Search for the cell housing the specified text and yield its (x, y) center coordinate. 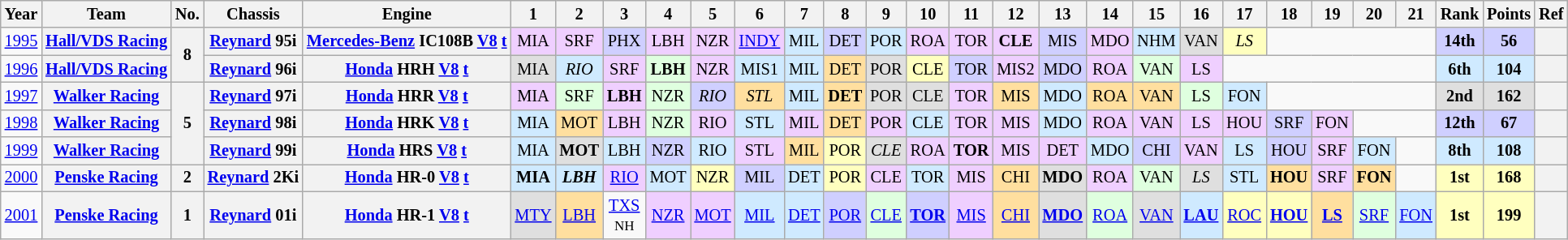
Chassis (253, 14)
Honda HRK V8 t (407, 123)
ROC (1244, 215)
MIS2 (1015, 69)
13 (1063, 14)
7 (803, 14)
8th (1459, 151)
Reynard 98i (253, 123)
11 (971, 14)
Reynard 96i (253, 69)
56 (1509, 41)
LAU (1201, 215)
1999 (21, 151)
Reynard 01i (253, 215)
Reynard 2Ki (253, 178)
Honda HRH V8 t (407, 69)
17 (1244, 14)
16 (1201, 14)
Ref (1551, 14)
2nd (1459, 96)
1996 (21, 69)
Reynard 97i (253, 96)
1998 (21, 123)
12 (1015, 14)
Honda HR-1 V8 t (407, 215)
PHX (625, 41)
INDY (760, 41)
6th (1459, 69)
162 (1509, 96)
Honda HR-0 V8 t (407, 178)
21 (1415, 14)
20 (1375, 14)
MIS1 (760, 69)
3 (625, 14)
199 (1509, 215)
No. (187, 14)
14 (1110, 14)
Honda HRR V8 t (407, 96)
Mercedes-Benz IC108B V8 t (407, 41)
14th (1459, 41)
1995 (21, 41)
10 (927, 14)
4 (669, 14)
Points (1509, 14)
2001 (21, 215)
NHM (1156, 41)
19 (1332, 14)
Team (106, 14)
168 (1509, 178)
15 (1156, 14)
Rank (1459, 14)
Reynard 99i (253, 151)
104 (1509, 69)
12th (1459, 123)
1997 (21, 96)
Reynard 95i (253, 41)
6 (760, 14)
2000 (21, 178)
18 (1289, 14)
Engine (407, 14)
67 (1509, 123)
Honda HRS V8 t (407, 151)
108 (1509, 151)
TXSNH (625, 215)
Year (21, 14)
MTY (532, 215)
9 (886, 14)
